Return the [X, Y] coordinate for the center point of the cell that contains the specified text.  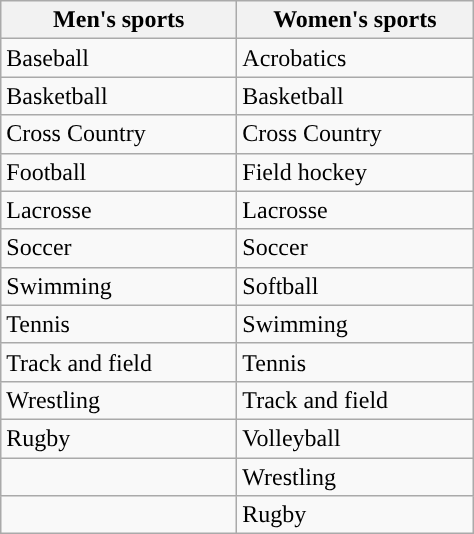
Volleyball [355, 438]
Women's sports [355, 20]
Football [119, 172]
Acrobatics [355, 58]
Men's sports [119, 20]
Field hockey [355, 172]
Baseball [119, 58]
Softball [355, 286]
